Return the (x, y) coordinate for the center point of the cell that contains the specified text.  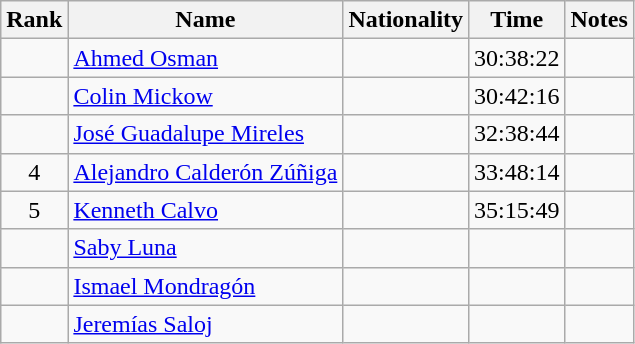
José Guadalupe Mireles (206, 134)
Name (206, 20)
Kenneth Calvo (206, 210)
35:15:49 (517, 210)
Ismael Mondragón (206, 286)
Colin Mickow (206, 96)
Alejandro Calderón Zúñiga (206, 172)
Notes (599, 20)
30:38:22 (517, 58)
32:38:44 (517, 134)
4 (34, 172)
Ahmed Osman (206, 58)
30:42:16 (517, 96)
Rank (34, 20)
Saby Luna (206, 248)
33:48:14 (517, 172)
Jeremías Saloj (206, 324)
5 (34, 210)
Nationality (406, 20)
Time (517, 20)
